Detect which cell encompasses the target text, then output its [X, Y] center coordinate. 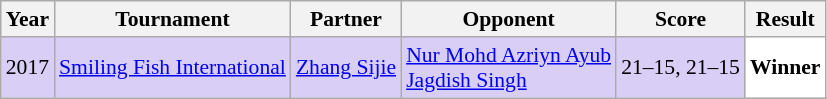
Smiling Fish International [172, 68]
Winner [786, 68]
Opponent [508, 19]
21–15, 21–15 [680, 68]
2017 [28, 68]
Nur Mohd Azriyn Ayub Jagdish Singh [508, 68]
Score [680, 19]
Zhang Sijie [346, 68]
Result [786, 19]
Tournament [172, 19]
Year [28, 19]
Partner [346, 19]
